Locate the cell with the specified text and output its [X, Y] center coordinate. 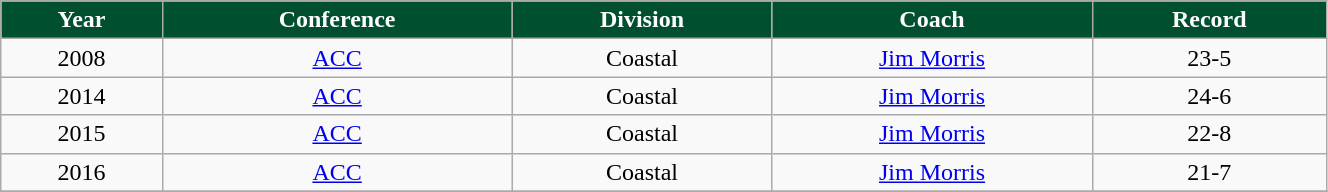
Division [642, 20]
22-8 [1209, 134]
21-7 [1209, 172]
24-6 [1209, 96]
2014 [82, 96]
2008 [82, 58]
2016 [82, 172]
23-5 [1209, 58]
Conference [337, 20]
2015 [82, 134]
Year [82, 20]
Record [1209, 20]
Coach [932, 20]
